Return (X, Y) of the center of cell containing provided text 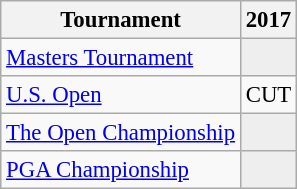
Tournament (121, 20)
2017 (268, 20)
U.S. Open (121, 95)
PGA Championship (121, 170)
Masters Tournament (121, 58)
CUT (268, 95)
The Open Championship (121, 133)
